For the text-containing cell, return its midpoint in [x, y] coordinate format. 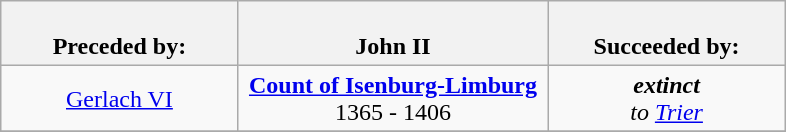
Count of Isenburg-Limburg1365 - 1406 [392, 98]
John II [392, 34]
Preceded by: [119, 34]
Gerlach VI [119, 98]
Succeeded by: [667, 34]
extinctto Trier [667, 98]
